Extract the [X, Y] coordinate from the center of the cell holding the provided text.  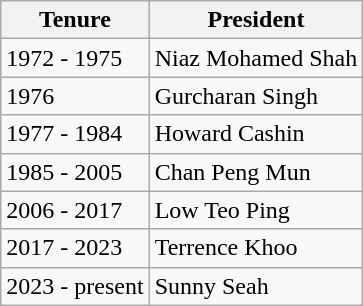
1976 [75, 96]
Low Teo Ping [256, 210]
2006 - 2017 [75, 210]
1985 - 2005 [75, 172]
1977 - 1984 [75, 134]
Niaz Mohamed Shah [256, 58]
2023 - present [75, 286]
2017 - 2023 [75, 248]
Gurcharan Singh [256, 96]
Sunny Seah [256, 286]
Chan Peng Mun [256, 172]
Terrence Khoo [256, 248]
Howard Cashin [256, 134]
Tenure [75, 20]
President [256, 20]
1972 - 1975 [75, 58]
